Extract the [x, y] coordinate from the center of the cell holding the provided text.  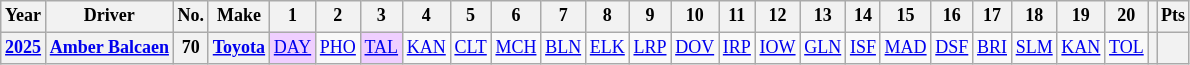
MAD [906, 48]
PHO [338, 48]
Pts [1174, 16]
14 [864, 16]
LRP [650, 48]
9 [650, 16]
15 [906, 16]
5 [470, 16]
20 [1126, 16]
GLN [823, 48]
7 [564, 16]
2 [338, 16]
ISF [864, 48]
BRI [992, 48]
DAY [292, 48]
2025 [24, 48]
DOV [695, 48]
SLM [1034, 48]
TOL [1126, 48]
Amber Balcaen [109, 48]
CLT [470, 48]
10 [695, 16]
70 [190, 48]
Make [238, 16]
IRP [736, 48]
6 [516, 16]
4 [426, 16]
8 [607, 16]
19 [1081, 16]
12 [778, 16]
16 [952, 16]
Year [24, 16]
DSF [952, 48]
11 [736, 16]
BLN [564, 48]
13 [823, 16]
17 [992, 16]
Driver [109, 16]
3 [381, 16]
18 [1034, 16]
ELK [607, 48]
Toyota [238, 48]
1 [292, 16]
MCH [516, 48]
No. [190, 16]
TAL [381, 48]
IOW [778, 48]
